Return the [x, y] coordinate for the center point of the cell that contains the specified text.  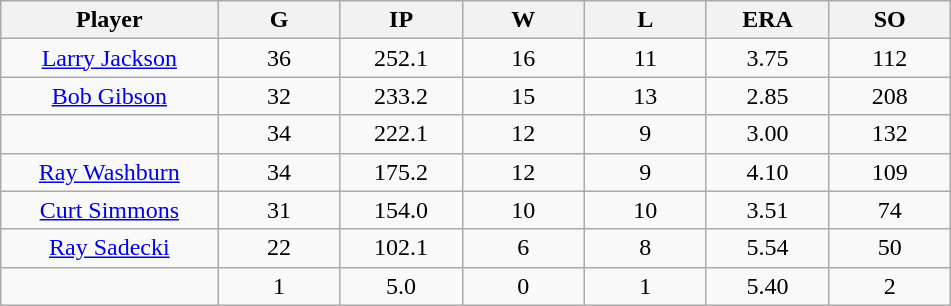
32 [279, 96]
Ray Washburn [110, 172]
112 [890, 58]
154.0 [401, 210]
2 [890, 286]
102.1 [401, 248]
G [279, 20]
5.40 [767, 286]
74 [890, 210]
4.10 [767, 172]
13 [645, 96]
Ray Sadecki [110, 248]
252.1 [401, 58]
3.75 [767, 58]
Curt Simmons [110, 210]
132 [890, 134]
3.51 [767, 210]
16 [523, 58]
0 [523, 286]
15 [523, 96]
175.2 [401, 172]
L [645, 20]
109 [890, 172]
6 [523, 248]
11 [645, 58]
ERA [767, 20]
222.1 [401, 134]
3.00 [767, 134]
8 [645, 248]
208 [890, 96]
233.2 [401, 96]
Bob Gibson [110, 96]
5.54 [767, 248]
SO [890, 20]
W [523, 20]
36 [279, 58]
2.85 [767, 96]
50 [890, 248]
31 [279, 210]
Larry Jackson [110, 58]
IP [401, 20]
5.0 [401, 286]
22 [279, 248]
Player [110, 20]
